Search for the cell housing the specified text and yield its (X, Y) center coordinate. 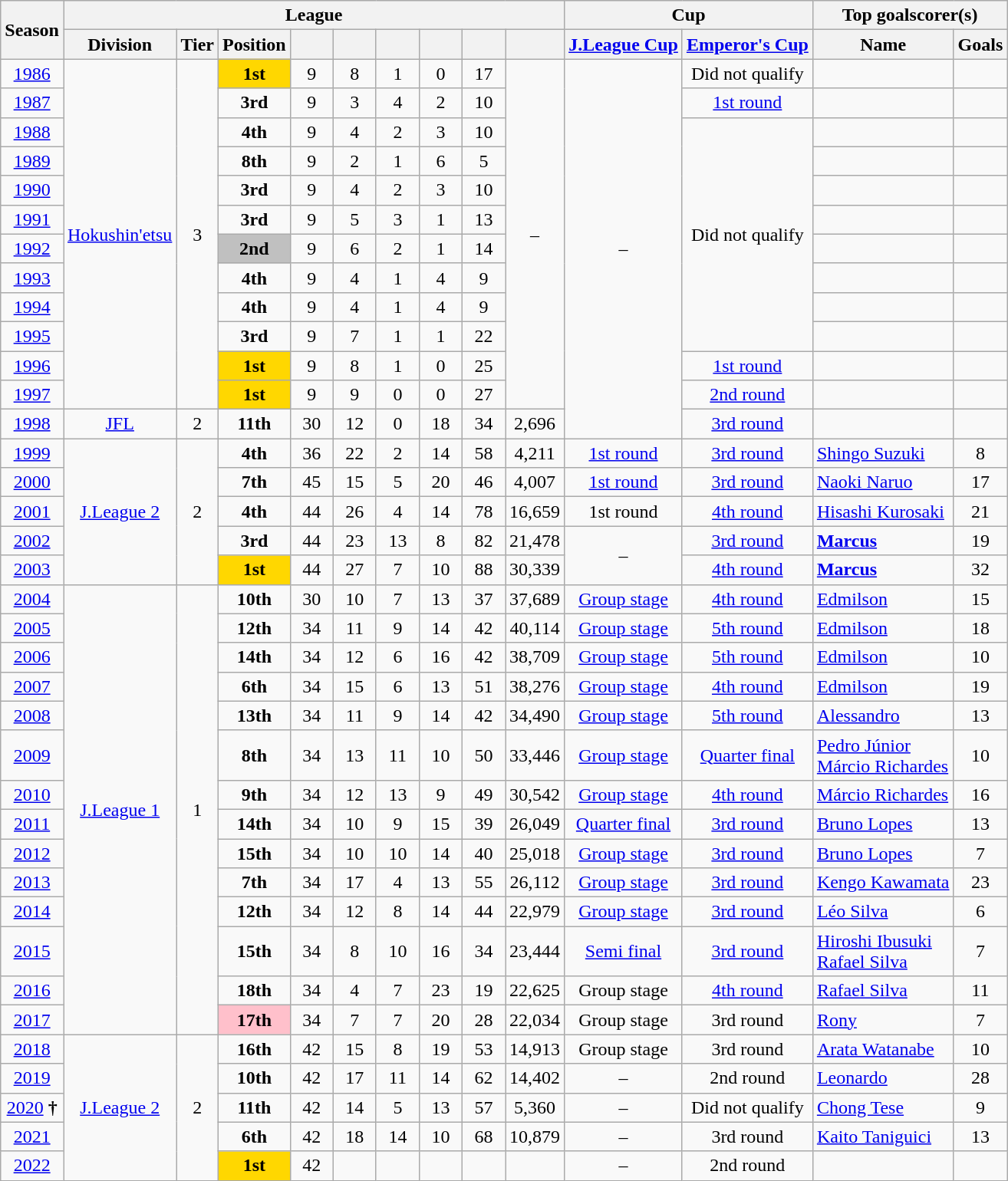
2007 (32, 686)
1994 (32, 307)
23,444 (535, 951)
58 (484, 453)
2015 (32, 951)
2020 † (32, 1107)
Position (255, 44)
38,276 (535, 686)
Léo Silva (883, 912)
J.League 1 (120, 810)
J.League Cup (624, 44)
2001 (32, 512)
88 (484, 570)
Cup (689, 15)
45 (311, 482)
2022 (32, 1166)
25 (484, 366)
34,490 (535, 716)
2010 (32, 794)
JFL (120, 424)
2008 (32, 716)
1986 (32, 74)
78 (484, 512)
39 (484, 824)
82 (484, 541)
Arata Watanabe (883, 1049)
Goals (980, 44)
22,979 (535, 912)
2017 (32, 1020)
1997 (32, 395)
36 (311, 453)
1995 (32, 336)
2000 (32, 482)
2002 (32, 541)
32 (980, 570)
Alessandro (883, 716)
2021 (32, 1137)
13th (255, 716)
Leonardo (883, 1078)
2011 (32, 824)
49 (484, 794)
2003 (32, 570)
30,542 (535, 794)
40,114 (535, 628)
2005 (32, 628)
1988 (32, 132)
25,018 (535, 854)
Chong Tese (883, 1107)
55 (484, 883)
38,709 (535, 657)
46 (484, 482)
1991 (32, 219)
2004 (32, 599)
10,879 (535, 1137)
1993 (32, 278)
2018 (32, 1049)
26 (354, 512)
14,913 (535, 1049)
2014 (32, 912)
1989 (32, 161)
Division (120, 44)
Márcio Richardes (883, 794)
1987 (32, 103)
1992 (32, 248)
2,696 (535, 424)
Naoki Naruo (883, 482)
Hisashi Kurosaki (883, 512)
2012 (32, 854)
1998 (32, 424)
Rony (883, 1020)
2016 (32, 991)
2009 (32, 755)
18th (255, 991)
Hokushin'etsu (120, 235)
Tier (198, 44)
Hiroshi Ibusuki Rafael Silva (883, 951)
68 (484, 1137)
Kaito Taniguici (883, 1137)
Kengo Kawamata (883, 883)
26,049 (535, 824)
Top goalscorer(s) (910, 15)
40 (484, 854)
51 (484, 686)
16th (255, 1049)
33,446 (535, 755)
2006 (32, 657)
14,402 (535, 1078)
62 (484, 1078)
53 (484, 1049)
9th (255, 794)
17th (255, 1020)
1999 (32, 453)
2019 (32, 1078)
Rafael Silva (883, 991)
2013 (32, 883)
50 (484, 755)
16,659 (535, 512)
5,360 (535, 1107)
21,478 (535, 541)
Season (32, 30)
22,034 (535, 1020)
Semi final (624, 951)
4,007 (535, 482)
30,339 (535, 570)
22,625 (535, 991)
1990 (32, 190)
Shingo Suzuki (883, 453)
League (313, 15)
26,112 (535, 883)
57 (484, 1107)
1996 (32, 366)
4,211 (535, 453)
37 (484, 599)
21 (980, 512)
37,689 (535, 599)
Name (883, 44)
2nd (255, 248)
Pedro Júnior Márcio Richardes (883, 755)
Emperor's Cup (747, 44)
